Scan for the cell matching the given text and deliver its [X, Y] coordinate at center. 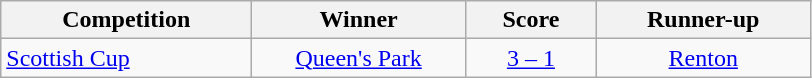
Scottish Cup [126, 58]
Renton [703, 58]
Score [530, 20]
Queen's Park [359, 58]
Runner-up [703, 20]
Winner [359, 20]
3 – 1 [530, 58]
Competition [126, 20]
